Detect which cell encompasses the target text, then output its [X, Y] center coordinate. 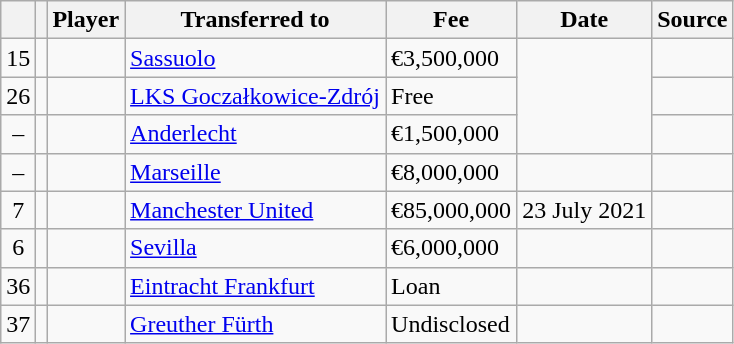
Manchester United [256, 210]
€3,500,000 [452, 58]
Marseille [256, 172]
Date [584, 20]
26 [18, 96]
LKS Goczałkowice-Zdrój [256, 96]
Source [692, 20]
Undisclosed [452, 324]
Sassuolo [256, 58]
15 [18, 58]
Greuther Fürth [256, 324]
€85,000,000 [452, 210]
37 [18, 324]
Fee [452, 20]
€1,500,000 [452, 134]
€6,000,000 [452, 248]
€8,000,000 [452, 172]
Transferred to [256, 20]
6 [18, 248]
Loan [452, 286]
Eintracht Frankfurt [256, 286]
36 [18, 286]
Sevilla [256, 248]
23 July 2021 [584, 210]
Player [86, 20]
Anderlecht [256, 134]
7 [18, 210]
Free [452, 96]
